Output the (x, y) coordinate of the center of the cell containing the given text.  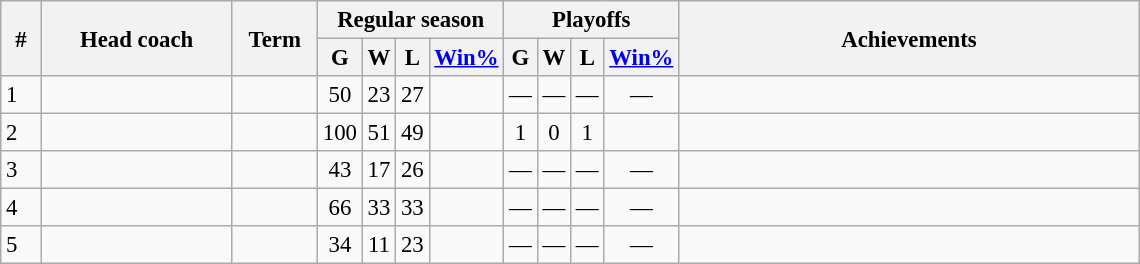
Achievements (910, 38)
5 (22, 245)
3 (22, 170)
50 (340, 95)
4 (22, 208)
51 (378, 133)
Regular season (411, 20)
Term (275, 38)
17 (378, 170)
26 (412, 170)
34 (340, 245)
0 (554, 133)
# (22, 38)
66 (340, 208)
Head coach (136, 38)
27 (412, 95)
2 (22, 133)
49 (412, 133)
Playoffs (592, 20)
43 (340, 170)
100 (340, 133)
11 (378, 245)
